Provide the (x, y) coordinate of the cell's center where the given text is located.  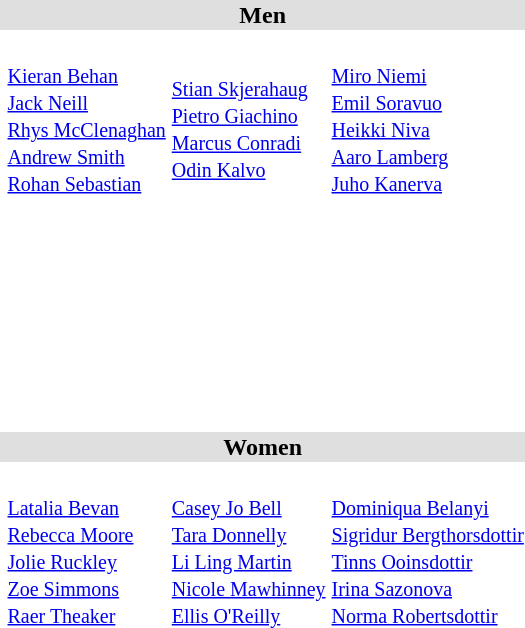
Miro Niemi Emil Soravuo Heikki Niva Aaro Lamberg Juho Kanerva (428, 116)
Men (262, 15)
Women (262, 447)
Stian Skjerahaug Pietro Giachino Marcus Conradi Odin Kalvo (248, 116)
Kieran Behan Jack Neill Rhys McClenaghan Andrew Smith Rohan Sebastian (86, 116)
